Locate the cell with the specified text and output its (x, y) center coordinate. 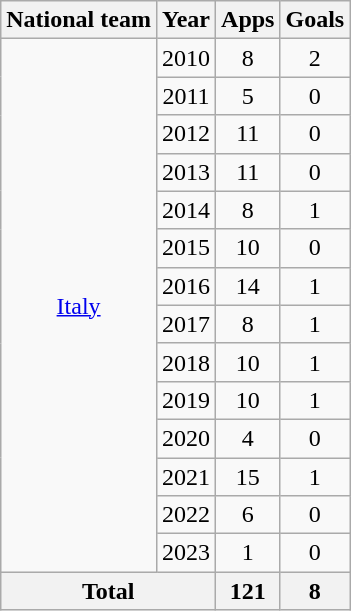
2014 (186, 210)
2022 (186, 515)
2017 (186, 324)
6 (248, 515)
2023 (186, 553)
2011 (186, 96)
Apps (248, 20)
Total (108, 591)
2 (315, 58)
2018 (186, 362)
National team (79, 20)
2012 (186, 134)
2010 (186, 58)
5 (248, 96)
4 (248, 438)
2015 (186, 248)
2021 (186, 477)
2016 (186, 286)
2013 (186, 172)
14 (248, 286)
2019 (186, 400)
Goals (315, 20)
15 (248, 477)
Italy (79, 306)
2020 (186, 438)
Year (186, 20)
121 (248, 591)
